From the cell containing the given text, extract its center point as [x, y] coordinate. 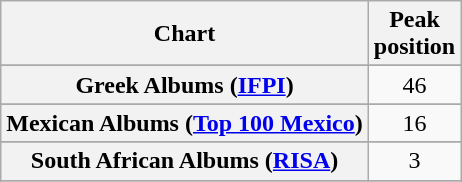
Mexican Albums (Top 100 Mexico) [185, 123]
South African Albums (RISA) [185, 161]
16 [414, 123]
Chart [185, 34]
Peakposition [414, 34]
46 [414, 85]
3 [414, 161]
Greek Albums (IFPI) [185, 85]
